Scan for the cell matching the given text and deliver its [X, Y] coordinate at center. 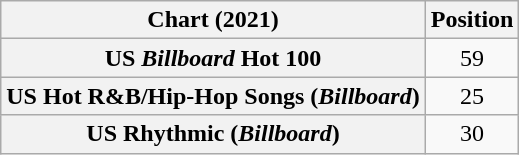
25 [472, 96]
US Billboard Hot 100 [213, 58]
Position [472, 20]
Chart (2021) [213, 20]
30 [472, 134]
US Hot R&B/Hip-Hop Songs (Billboard) [213, 96]
US Rhythmic (Billboard) [213, 134]
59 [472, 58]
